Output the (x, y) coordinate of the center of the cell containing the given text.  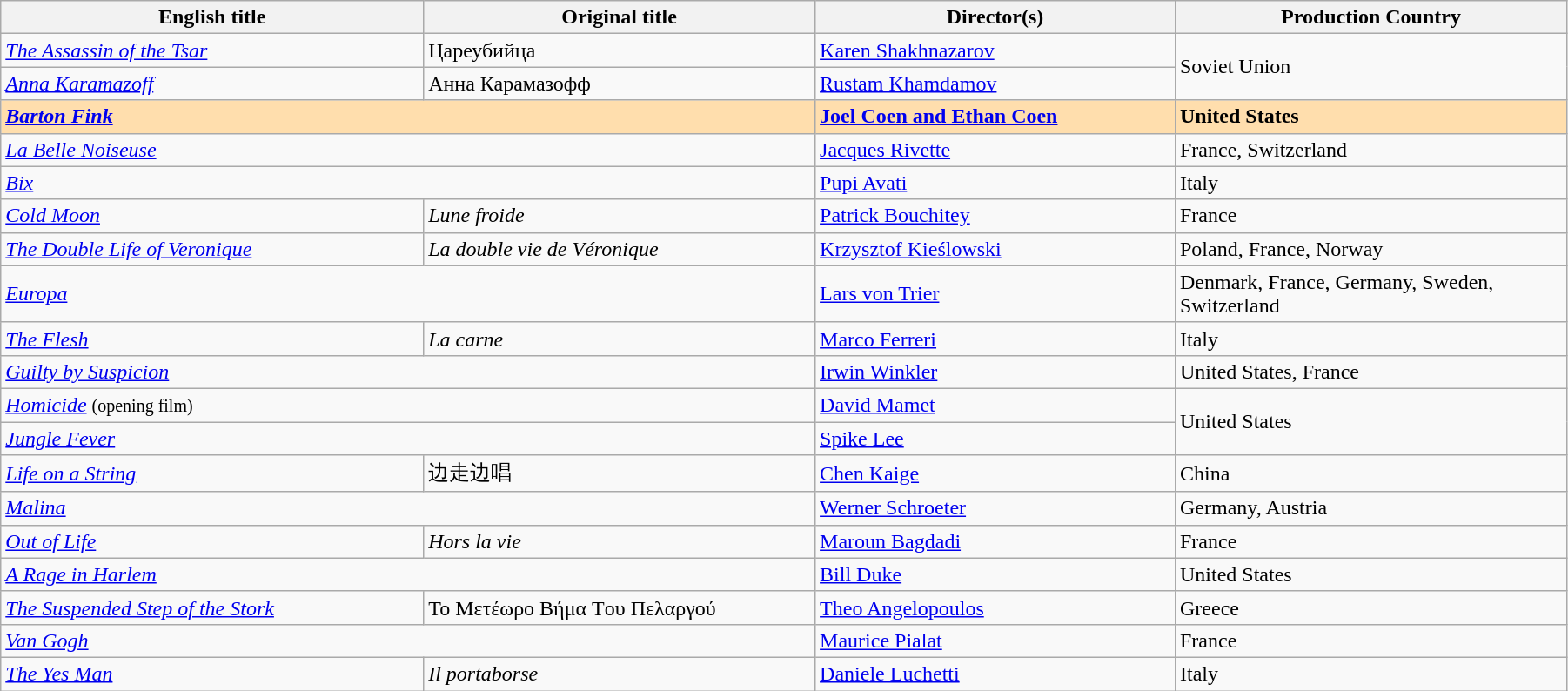
Karen Shakhnazarov (995, 50)
Production Country (1370, 17)
The Assassin of the Tsar (212, 50)
Maurice Pialat (995, 641)
Werner Schroeter (995, 508)
Irwin Winkler (995, 372)
Цареубийца (620, 50)
Jacques Rivette (995, 150)
English title (212, 17)
The Flesh (212, 339)
Barton Fink (408, 117)
Maroun Bagdadi (995, 541)
La carne (620, 339)
La Belle Noiseuse (408, 150)
Europa (408, 294)
The Double Life of Veronique (212, 249)
Anna Karamazoff (212, 84)
China (1370, 473)
Chen Kaige (995, 473)
A Rage in Harlem (408, 574)
Rustam Khamdamov (995, 84)
United States, France (1370, 372)
Greece (1370, 607)
Daniele Luchetti (995, 674)
Cold Moon (212, 216)
Theo Angelopoulos (995, 607)
Jungle Fever (408, 438)
Il portaborse (620, 674)
Marco Ferreri (995, 339)
France, Switzerland (1370, 150)
Krzysztof Kieślowski (995, 249)
Life on a String (212, 473)
Out of Life (212, 541)
Guilty by Suspicion (408, 372)
Bix (408, 183)
Lars von Trier (995, 294)
Soviet Union (1370, 67)
Malina (408, 508)
Denmark, France, Germany, Sweden, Switzerland (1370, 294)
Original title (620, 17)
Homicide (opening film) (408, 405)
The Yes Man (212, 674)
Анна Карамазофф (620, 84)
Germany, Austria (1370, 508)
Joel Coen and Ethan Coen (995, 117)
边走边唱 (620, 473)
La double vie de Véronique (620, 249)
David Mamet (995, 405)
Bill Duke (995, 574)
Το Mετέωρο Bήμα Tου Πελαργού (620, 607)
Patrick Bouchitey (995, 216)
Van Gogh (408, 641)
Poland, France, Norway (1370, 249)
Lune froide (620, 216)
Spike Lee (995, 438)
Director(s) (995, 17)
Pupi Avati (995, 183)
The Suspended Step of the Stork (212, 607)
Hors la vie (620, 541)
